For the text-containing cell, return its midpoint in (x, y) coordinate format. 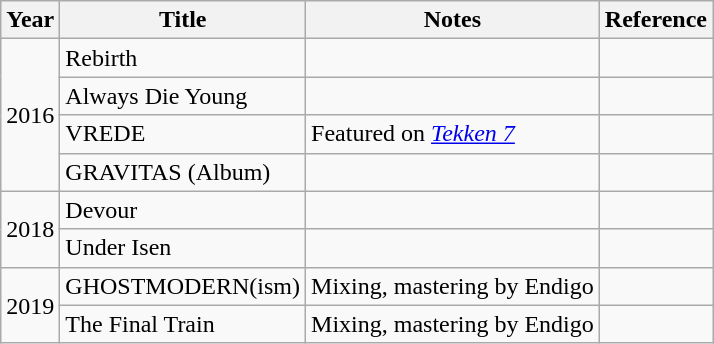
2016 (30, 115)
2018 (30, 229)
Featured on Tekken 7 (453, 134)
Title (183, 20)
Year (30, 20)
The Final Train (183, 324)
GRAVITAS (Album) (183, 172)
Under Isen (183, 248)
Rebirth (183, 58)
Reference (656, 20)
2019 (30, 305)
GHOSTMODERN(ism) (183, 286)
Notes (453, 20)
Devour (183, 210)
Always Die Young (183, 96)
VREDE (183, 134)
